Identify which cell holds the provided text, then report its [X, Y] central coordinate. 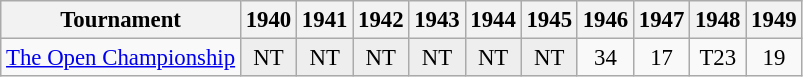
17 [661, 58]
1943 [437, 20]
19 [774, 58]
1941 [325, 20]
1946 [605, 20]
1944 [493, 20]
1945 [549, 20]
T23 [718, 58]
1942 [381, 20]
Tournament [121, 20]
1948 [718, 20]
1947 [661, 20]
The Open Championship [121, 58]
1949 [774, 20]
34 [605, 58]
1940 [268, 20]
